Return (x, y) of the center of cell containing provided text 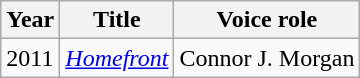
Connor J. Morgan (267, 58)
Homefront (117, 58)
Voice role (267, 20)
Title (117, 20)
Year (30, 20)
2011 (30, 58)
